Find where the given text appears and provide that cell's center as (X, Y) coordinate. 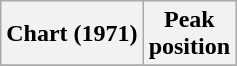
Peakposition (189, 34)
Chart (1971) (72, 34)
